Extract the [X, Y] coordinate from the center of the cell holding the provided text.  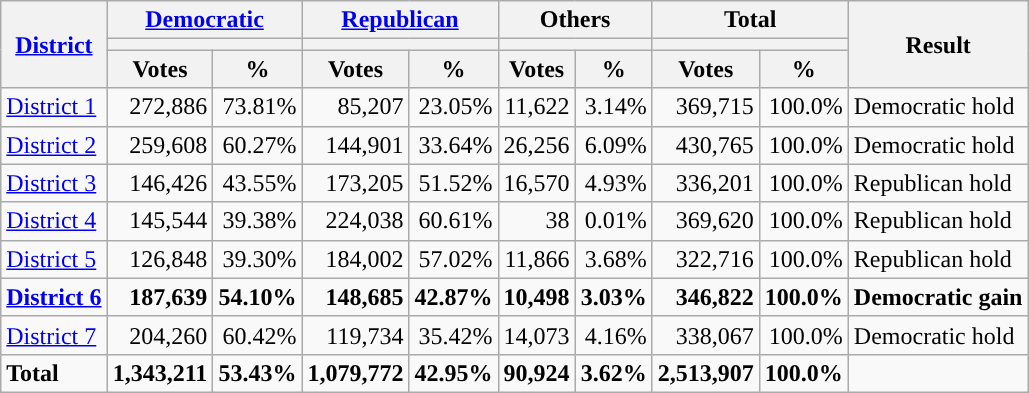
430,765 [706, 145]
District 6 [54, 297]
173,205 [356, 183]
2,513,907 [706, 373]
144,901 [356, 145]
39.38% [258, 221]
District 3 [54, 183]
District [54, 44]
148,685 [356, 297]
187,639 [160, 297]
184,002 [356, 259]
Result [938, 44]
0.01% [614, 221]
District 1 [54, 107]
60.42% [258, 335]
53.43% [258, 373]
204,260 [160, 335]
85,207 [356, 107]
14,073 [536, 335]
259,608 [160, 145]
42.87% [454, 297]
District 2 [54, 145]
90,924 [536, 373]
272,886 [160, 107]
10,498 [536, 297]
Democratic gain [938, 297]
3.14% [614, 107]
Republican [400, 20]
6.09% [614, 145]
146,426 [160, 183]
338,067 [706, 335]
3.03% [614, 297]
51.52% [454, 183]
26,256 [536, 145]
11,866 [536, 259]
4.93% [614, 183]
District 7 [54, 335]
369,620 [706, 221]
126,848 [160, 259]
District 4 [54, 221]
42.95% [454, 373]
119,734 [356, 335]
54.10% [258, 297]
60.61% [454, 221]
District 5 [54, 259]
33.64% [454, 145]
1,343,211 [160, 373]
336,201 [706, 183]
60.27% [258, 145]
Others [575, 20]
23.05% [454, 107]
73.81% [258, 107]
145,544 [160, 221]
57.02% [454, 259]
Democratic [204, 20]
322,716 [706, 259]
1,079,772 [356, 373]
369,715 [706, 107]
3.62% [614, 373]
38 [536, 221]
16,570 [536, 183]
43.55% [258, 183]
35.42% [454, 335]
346,822 [706, 297]
11,622 [536, 107]
4.16% [614, 335]
3.68% [614, 259]
39.30% [258, 259]
224,038 [356, 221]
